Locate the cell with the specified text and output its [X, Y] center coordinate. 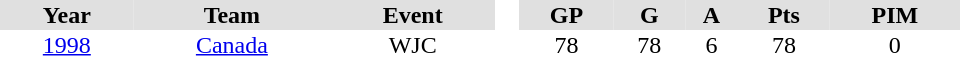
WJC [412, 45]
Event [412, 15]
GP [566, 15]
Pts [784, 15]
A [712, 15]
Team [232, 15]
1998 [67, 45]
0 [895, 45]
Year [67, 15]
PIM [895, 15]
Canada [232, 45]
6 [712, 45]
G [650, 15]
